Provide the [x, y] coordinate of the cell's center where the given text is located.  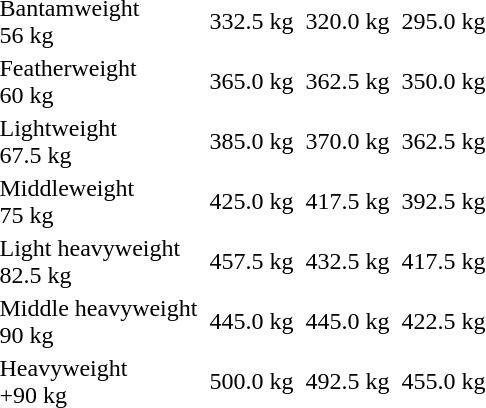
432.5 kg [348, 262]
457.5 kg [252, 262]
385.0 kg [252, 142]
417.5 kg [348, 202]
365.0 kg [252, 82]
370.0 kg [348, 142]
425.0 kg [252, 202]
362.5 kg [348, 82]
